Extract the (X, Y) coordinate from the center of the cell holding the provided text.  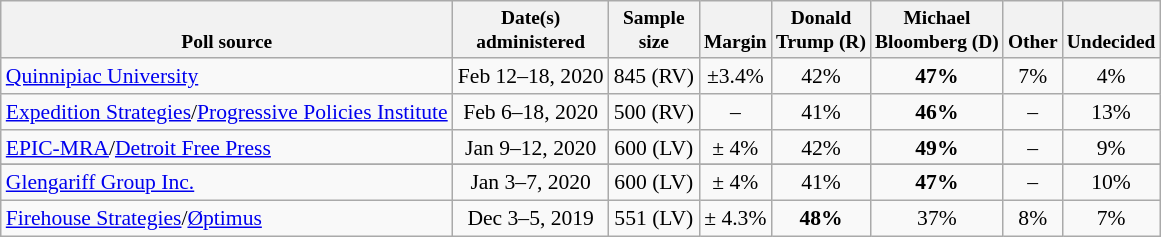
Quinnipiac University (227, 76)
± 4.3% (735, 219)
Dec 3–5, 2019 (531, 219)
551 (LV) (654, 219)
Feb 6–18, 2020 (531, 112)
48% (820, 219)
845 (RV) (654, 76)
±3.4% (735, 76)
Jan 9–12, 2020 (531, 148)
10% (1111, 183)
4% (1111, 76)
500 (RV) (654, 112)
8% (1032, 219)
37% (936, 219)
49% (936, 148)
Samplesize (654, 30)
9% (1111, 148)
Expedition Strategies/Progressive Policies Institute (227, 112)
46% (936, 112)
EPIC-MRA/Detroit Free Press (227, 148)
Glengariff Group Inc. (227, 183)
Firehouse Strategies/Øptimus (227, 219)
DonaldTrump (R) (820, 30)
Feb 12–18, 2020 (531, 76)
Undecided (1111, 30)
Jan 3–7, 2020 (531, 183)
Poll source (227, 30)
Other (1032, 30)
Margin (735, 30)
Date(s)administered (531, 30)
MichaelBloomberg (D) (936, 30)
13% (1111, 112)
